Determine the (X, Y) coordinate at the center of the cell enclosing the given text.  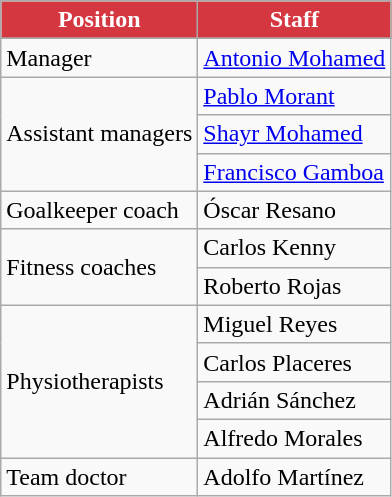
Óscar Resano (294, 210)
Carlos Kenny (294, 248)
Fitness coaches (100, 267)
Pablo Morant (294, 96)
Carlos Placeres (294, 362)
Position (100, 20)
Alfredo Morales (294, 438)
Adolfo Martínez (294, 477)
Physiotherapists (100, 381)
Goalkeeper coach (100, 210)
Miguel Reyes (294, 324)
Assistant managers (100, 134)
Francisco Gamboa (294, 172)
Antonio Mohamed (294, 58)
Shayr Mohamed (294, 134)
Team doctor (100, 477)
Staff (294, 20)
Adrián Sánchez (294, 400)
Roberto Rojas (294, 286)
Manager (100, 58)
